Return the (X, Y) coordinate for the center point of the cell that contains the specified text.  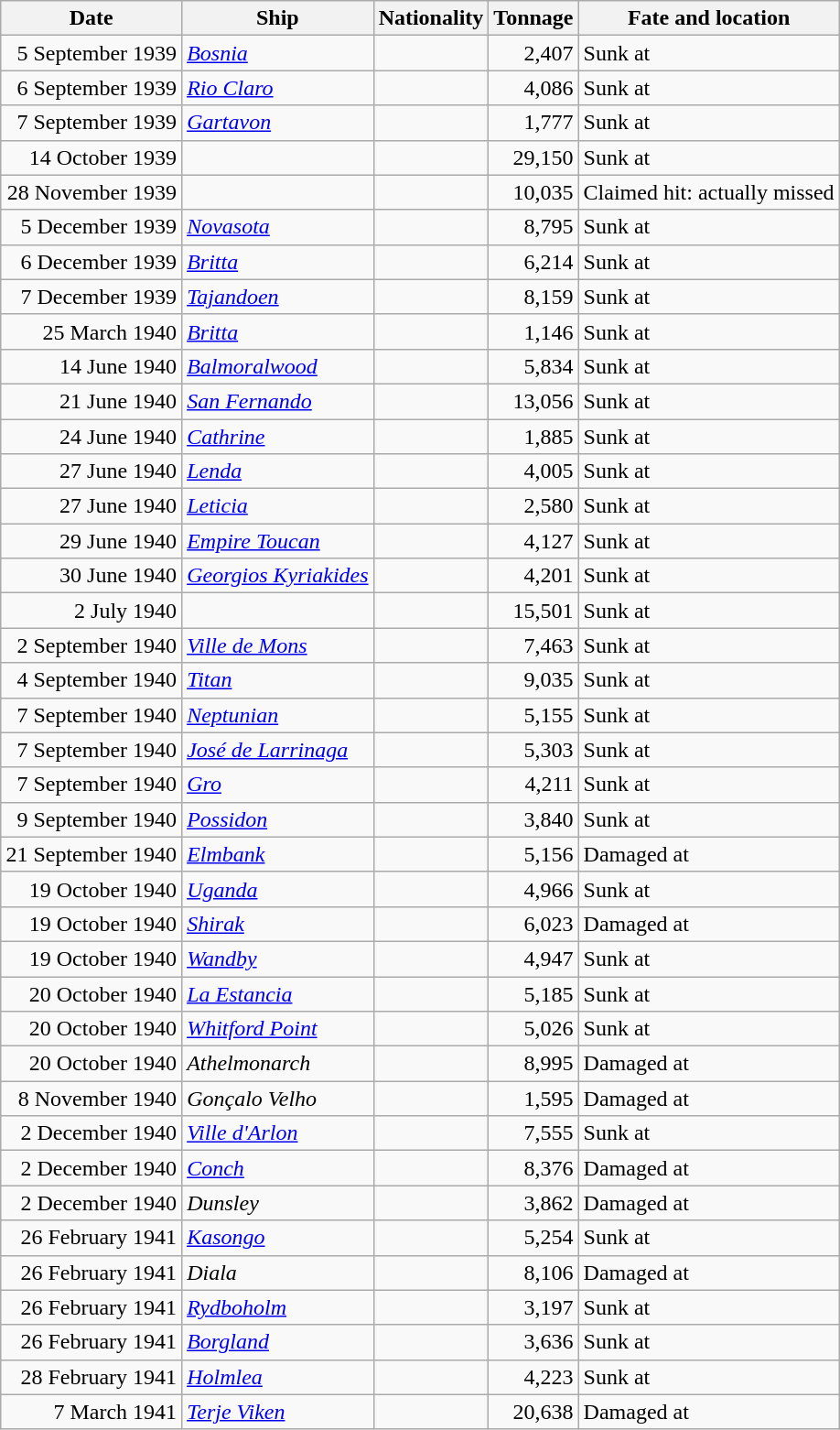
9 September 1940 (92, 819)
5,185 (533, 993)
Neptunian (278, 715)
24 June 1940 (92, 437)
4,947 (533, 959)
10,035 (533, 192)
2 September 1940 (92, 645)
Holmlea (278, 1377)
8,795 (533, 227)
14 October 1939 (92, 157)
Gartavon (278, 123)
3,840 (533, 819)
1,777 (533, 123)
8,376 (533, 1168)
Ship (278, 18)
3,636 (533, 1342)
7 March 1941 (92, 1412)
6 December 1939 (92, 262)
Georgios Kyriakides (278, 576)
Shirak (278, 924)
4 September 1940 (92, 680)
San Fernando (278, 401)
6,023 (533, 924)
8,106 (533, 1273)
8,995 (533, 1064)
2 July 1940 (92, 611)
29 June 1940 (92, 541)
Dunsley (278, 1203)
21 June 1940 (92, 401)
Athelmonarch (278, 1064)
Cathrine (278, 437)
Wandby (278, 959)
8,159 (533, 297)
5 December 1939 (92, 227)
Diala (278, 1273)
5,156 (533, 854)
Bosnia (278, 53)
Whitford Point (278, 1029)
4,223 (533, 1377)
Ville de Mons (278, 645)
3,197 (533, 1307)
Date (92, 18)
Rydboholm (278, 1307)
4,127 (533, 541)
Novasota (278, 227)
8 November 1940 (92, 1099)
14 June 1940 (92, 366)
Tajandoen (278, 297)
José de Larrinaga (278, 750)
Possidon (278, 819)
28 November 1939 (92, 192)
Conch (278, 1168)
Nationality (431, 18)
21 September 1940 (92, 854)
28 February 1941 (92, 1377)
7 December 1939 (92, 297)
Rio Claro (278, 88)
Gro (278, 785)
3,862 (533, 1203)
Borgland (278, 1342)
9,035 (533, 680)
Balmoralwood (278, 366)
Gonçalo Velho (278, 1099)
6,214 (533, 262)
4,201 (533, 576)
7 September 1939 (92, 123)
2,407 (533, 53)
29,150 (533, 157)
Ville d'Arlon (278, 1133)
Fate and location (708, 18)
7,463 (533, 645)
Tonnage (533, 18)
Uganda (278, 889)
5,303 (533, 750)
1,595 (533, 1099)
5 September 1939 (92, 53)
Terje Viken (278, 1412)
4,211 (533, 785)
15,501 (533, 611)
Empire Toucan (278, 541)
4,005 (533, 471)
Titan (278, 680)
Claimed hit: actually missed (708, 192)
Elmbank (278, 854)
Kasongo (278, 1238)
Lenda (278, 471)
Leticia (278, 506)
5,834 (533, 366)
4,086 (533, 88)
7,555 (533, 1133)
30 June 1940 (92, 576)
5,026 (533, 1029)
4,966 (533, 889)
25 March 1940 (92, 331)
La Estancia (278, 993)
1,146 (533, 331)
6 September 1939 (92, 88)
5,254 (533, 1238)
2,580 (533, 506)
13,056 (533, 401)
1,885 (533, 437)
20,638 (533, 1412)
5,155 (533, 715)
